Extract the [X, Y] coordinate from the center of the cell holding the provided text.  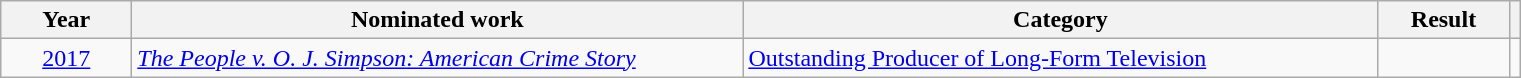
Year [66, 20]
Category [1060, 20]
Result [1444, 20]
Nominated work [438, 20]
2017 [66, 58]
The People v. O. J. Simpson: American Crime Story [438, 58]
Outstanding Producer of Long-Form Television [1060, 58]
